Locate the cell with the specified text and output its (x, y) center coordinate. 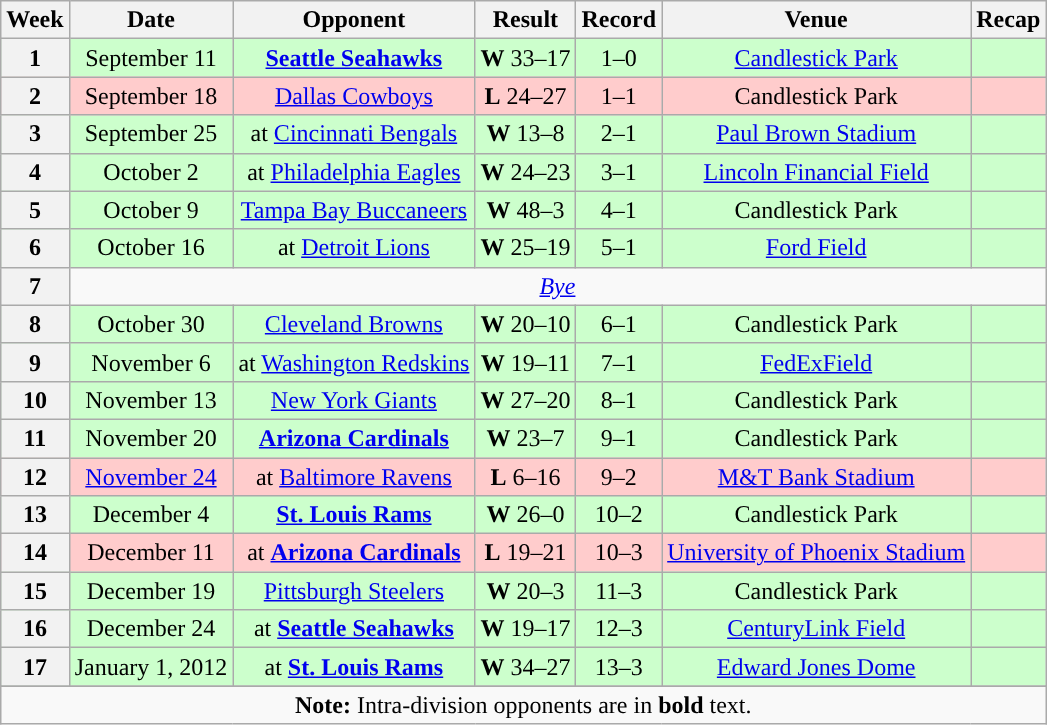
Record (619, 20)
at Philadelphia Eagles (354, 172)
6 (35, 248)
9 (35, 362)
Date (151, 20)
at Cincinnati Bengals (354, 134)
2–1 (619, 134)
at Baltimore Ravens (354, 477)
December 11 (151, 553)
10–2 (619, 515)
September 25 (151, 134)
W 13–8 (526, 134)
Result (526, 20)
2 (35, 96)
Ford Field (816, 248)
11–3 (619, 591)
8 (35, 324)
September 11 (151, 58)
6–1 (619, 324)
14 (35, 553)
13–3 (619, 667)
January 1, 2012 (151, 667)
December 19 (151, 591)
3 (35, 134)
Edward Jones Dome (816, 667)
W 34–27 (526, 667)
1–0 (619, 58)
9–2 (619, 477)
11 (35, 438)
September 18 (151, 96)
4 (35, 172)
at Detroit Lions (354, 248)
Paul Brown Stadium (816, 134)
W 26–0 (526, 515)
9–1 (619, 438)
10 (35, 400)
October 2 (151, 172)
November 20 (151, 438)
December 24 (151, 629)
W 25–19 (526, 248)
5–1 (619, 248)
November 6 (151, 362)
17 (35, 667)
L 24–27 (526, 96)
M&T Bank Stadium (816, 477)
University of Phoenix Stadium (816, 553)
1–1 (619, 96)
1 (35, 58)
15 (35, 591)
October 16 (151, 248)
New York Giants (354, 400)
at Washington Redskins (354, 362)
Opponent (354, 20)
12 (35, 477)
CenturyLink Field (816, 629)
L 19–21 (526, 553)
W 20–10 (526, 324)
Note: Intra-division opponents are in bold text. (524, 705)
W 48–3 (526, 210)
Dallas Cowboys (354, 96)
Bye (558, 286)
November 24 (151, 477)
October 9 (151, 210)
W 27–20 (526, 400)
Seattle Seahawks (354, 58)
FedExField (816, 362)
Recap (1008, 20)
13 (35, 515)
at St. Louis Rams (354, 667)
Tampa Bay Buccaneers (354, 210)
W 19–17 (526, 629)
10–3 (619, 553)
Pittsburgh Steelers (354, 591)
at Seattle Seahawks (354, 629)
7–1 (619, 362)
at Arizona Cardinals (354, 553)
Arizona Cardinals (354, 438)
L 6–16 (526, 477)
7 (35, 286)
Week (35, 20)
12–3 (619, 629)
W 19–11 (526, 362)
16 (35, 629)
5 (35, 210)
December 4 (151, 515)
4–1 (619, 210)
3–1 (619, 172)
October 30 (151, 324)
Lincoln Financial Field (816, 172)
November 13 (151, 400)
Cleveland Browns (354, 324)
W 33–17 (526, 58)
8–1 (619, 400)
W 23–7 (526, 438)
W 24–23 (526, 172)
St. Louis Rams (354, 515)
W 20–3 (526, 591)
Venue (816, 20)
